Return [X, Y] of the center of cell containing provided text 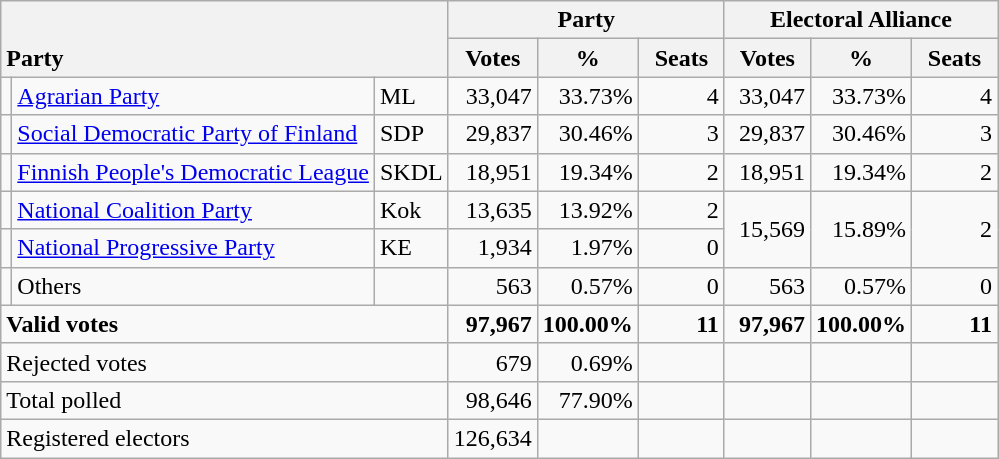
Kok [411, 210]
1.97% [588, 248]
Total polled [224, 400]
Agrarian Party [194, 96]
ML [411, 96]
SKDL [411, 172]
1,934 [492, 248]
15,569 [767, 229]
Social Democratic Party of Finland [194, 134]
Valid votes [224, 324]
13.92% [588, 210]
SDP [411, 134]
98,646 [492, 400]
Registered electors [224, 438]
Rejected votes [224, 362]
15.89% [860, 229]
Others [194, 286]
Finnish People's Democratic League [194, 172]
KE [411, 248]
679 [492, 362]
13,635 [492, 210]
0.69% [588, 362]
National Progressive Party [194, 248]
Electoral Alliance [860, 20]
126,634 [492, 438]
77.90% [588, 400]
National Coalition Party [194, 210]
